Search for the cell housing the specified text and yield its [x, y] center coordinate. 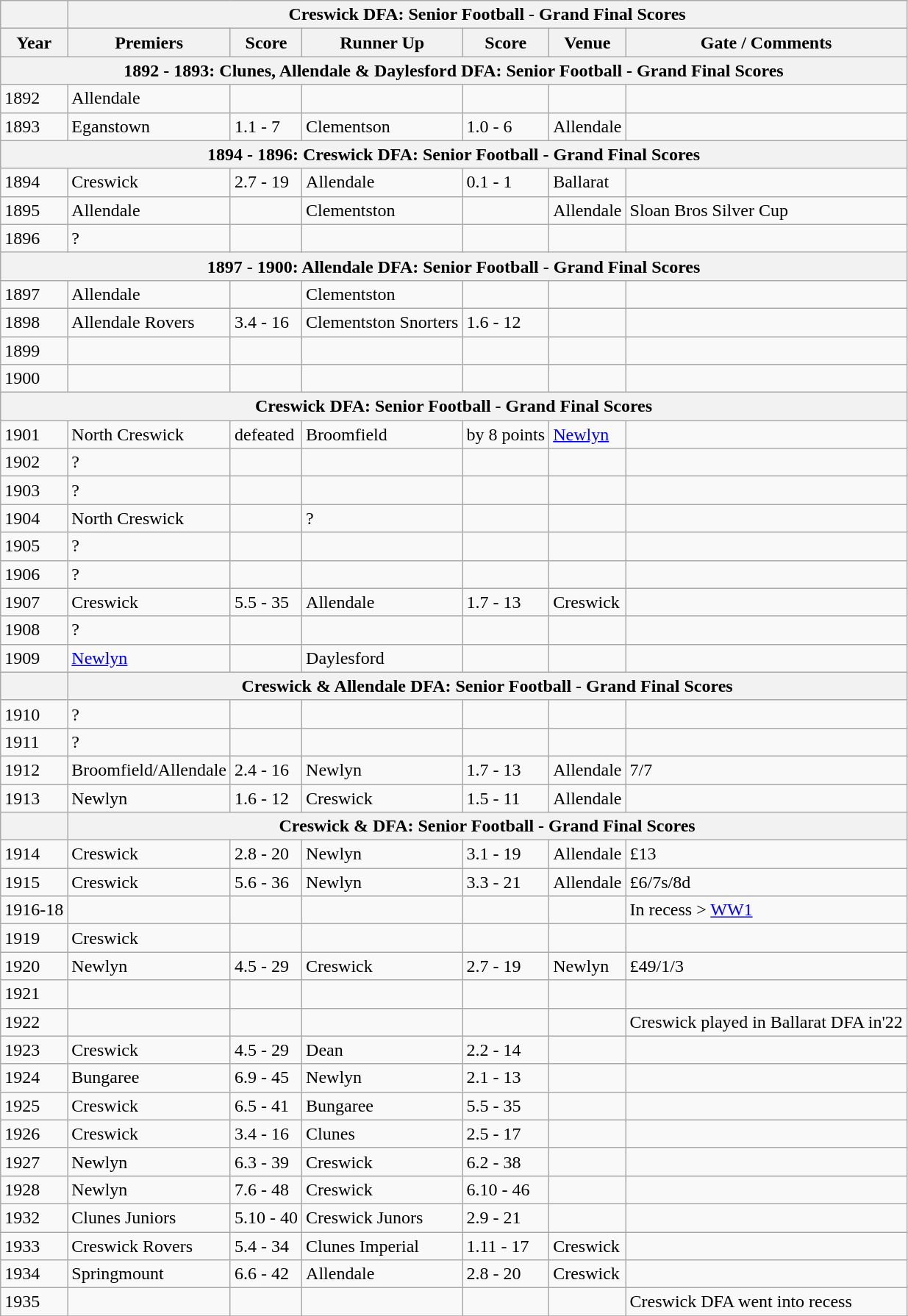
1.11 - 17 [506, 1246]
1919 [34, 938]
1927 [34, 1162]
1932 [34, 1217]
1.1 - 7 [266, 126]
1925 [34, 1106]
by 8 points [506, 435]
1920 [34, 966]
Gate / Comments [766, 43]
1909 [34, 658]
7.6 - 48 [266, 1190]
Eganstown [149, 126]
1913 [34, 798]
6.9 - 45 [266, 1078]
Creswick Rovers [149, 1246]
1905 [34, 546]
5.10 - 40 [266, 1217]
1904 [34, 518]
1910 [34, 714]
Daylesford [382, 658]
1894 [34, 182]
£49/1/3 [766, 966]
3.3 - 21 [506, 882]
1892 [34, 99]
1921 [34, 994]
1924 [34, 1078]
1.5 - 11 [506, 798]
Broomfield/Allendale [149, 770]
0.1 - 1 [506, 182]
1914 [34, 854]
1899 [34, 351]
In recess > WW1 [766, 910]
1915 [34, 882]
1898 [34, 322]
1911 [34, 742]
1933 [34, 1246]
2.9 - 21 [506, 1217]
1895 [34, 210]
1.0 - 6 [506, 126]
1902 [34, 462]
defeated [266, 435]
Clunes Juniors [149, 1217]
1923 [34, 1050]
1900 [34, 379]
2.1 - 13 [506, 1078]
Venue [587, 43]
6.5 - 41 [266, 1106]
1892 - 1893: Clunes, Allendale & Daylesford DFA: Senior Football - Grand Final Scores [454, 71]
Creswick & Allendale DFA: Senior Football - Grand Final Scores [487, 686]
Creswick DFA went into recess [766, 1302]
Allendale Rovers [149, 322]
Creswick Junors [382, 1217]
2.5 - 17 [506, 1134]
1901 [34, 435]
1908 [34, 630]
1912 [34, 770]
5.4 - 34 [266, 1246]
Ballarat [587, 182]
Year [34, 43]
£13 [766, 854]
1896 [34, 238]
1907 [34, 602]
1897 [34, 294]
2.4 - 16 [266, 770]
Broomfield [382, 435]
2.2 - 14 [506, 1050]
Clunes [382, 1134]
1922 [34, 1022]
1916-18 [34, 910]
Runner Up [382, 43]
Premiers [149, 43]
Clementson [382, 126]
Clunes Imperial [382, 1246]
£6/7s/8d [766, 882]
1934 [34, 1274]
6.2 - 38 [506, 1162]
1928 [34, 1190]
Springmount [149, 1274]
1897 - 1900: Allendale DFA: Senior Football - Grand Final Scores [454, 266]
1906 [34, 574]
1903 [34, 490]
6.10 - 46 [506, 1190]
6.3 - 39 [266, 1162]
7/7 [766, 770]
6.6 - 42 [266, 1274]
Creswick & DFA: Senior Football - Grand Final Scores [487, 826]
1926 [34, 1134]
Clementston Snorters [382, 322]
3.1 - 19 [506, 854]
Creswick played in Ballarat DFA in'22 [766, 1022]
5.6 - 36 [266, 882]
1894 - 1896: Creswick DFA: Senior Football - Grand Final Scores [454, 154]
Dean [382, 1050]
1935 [34, 1302]
1893 [34, 126]
Sloan Bros Silver Cup [766, 210]
